Return (X, Y) of the center of cell containing provided text 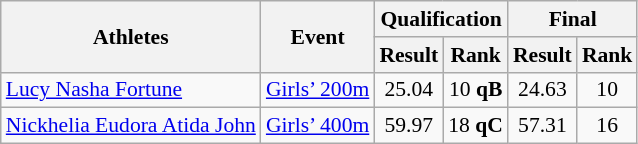
Lucy Nasha Fortune (131, 90)
57.31 (542, 126)
10 (608, 90)
25.04 (408, 90)
Final (572, 19)
10 qB (476, 90)
59.97 (408, 126)
Qualification (441, 19)
Girls’ 200m (318, 90)
24.63 (542, 90)
18 qC (476, 126)
Nickhelia Eudora Atida John (131, 126)
Event (318, 36)
Athletes (131, 36)
16 (608, 126)
Girls’ 400m (318, 126)
